Return (X, Y) of the center of cell containing provided text 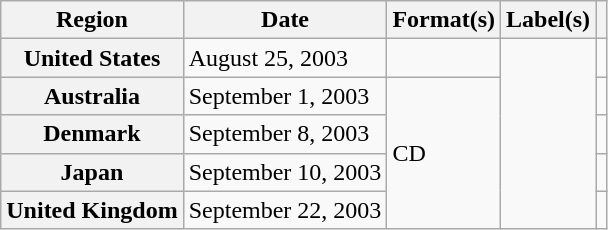
United Kingdom (92, 210)
Japan (92, 172)
CD (444, 153)
Label(s) (548, 20)
September 22, 2003 (285, 210)
September 1, 2003 (285, 96)
Region (92, 20)
September 8, 2003 (285, 134)
United States (92, 58)
Denmark (92, 134)
Date (285, 20)
Format(s) (444, 20)
September 10, 2003 (285, 172)
August 25, 2003 (285, 58)
Australia (92, 96)
